Capture the cell that displays the provided text and extract its (X, Y) central coordinate. 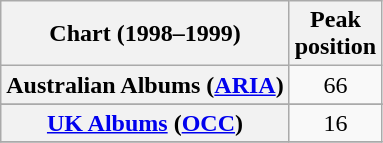
Australian Albums (ARIA) (145, 85)
Chart (1998–1999) (145, 34)
16 (335, 123)
66 (335, 85)
UK Albums (OCC) (145, 123)
Peakposition (335, 34)
